Find where the given text appears and provide that cell's center as (X, Y) coordinate. 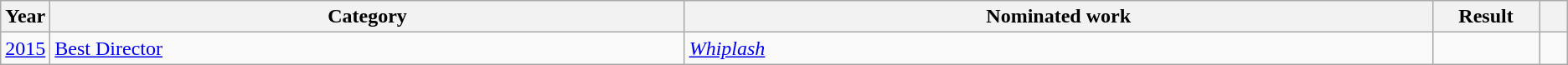
Whiplash (1059, 48)
Year (25, 17)
Result (1486, 17)
Nominated work (1059, 17)
Best Director (367, 48)
Category (367, 17)
2015 (25, 48)
